For the text-containing cell, return its midpoint in (X, Y) coordinate format. 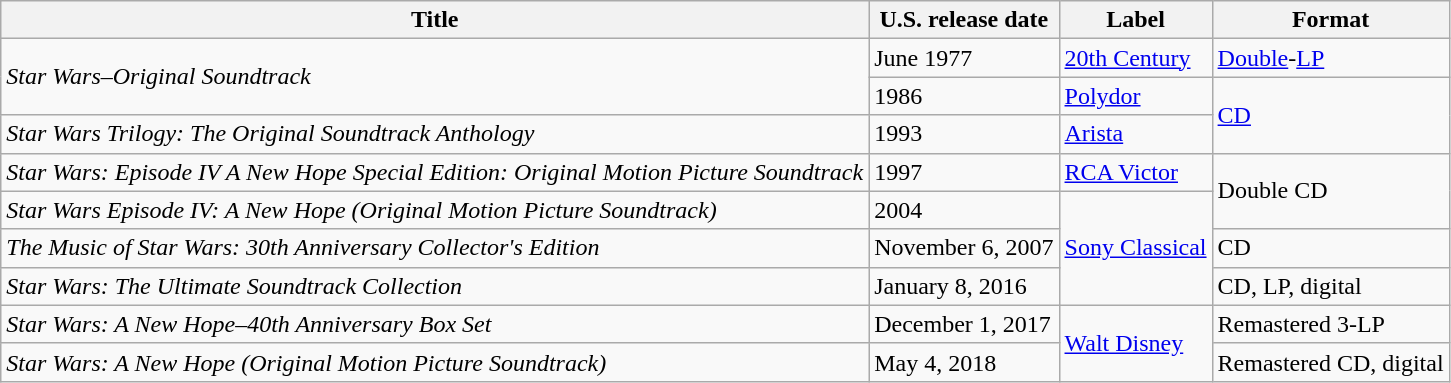
Title (435, 20)
Star Wars: A New Hope (Original Motion Picture Soundtrack) (435, 362)
RCA Victor (1136, 172)
Star Wars: A New Hope–40th Anniversary Box Set (435, 324)
Star Wars: The Ultimate Soundtrack Collection (435, 286)
June 1977 (964, 58)
Star Wars: Episode IV A New Hope Special Edition: Original Motion Picture Soundtrack (435, 172)
20th Century (1136, 58)
Sony Classical (1136, 248)
Format (1330, 20)
1986 (964, 96)
U.S. release date (964, 20)
November 6, 2007 (964, 248)
Double-LP (1330, 58)
1997 (964, 172)
May 4, 2018 (964, 362)
Label (1136, 20)
Star Wars Trilogy: The Original Soundtrack Anthology (435, 134)
December 1, 2017 (964, 324)
The Music of Star Wars: 30th Anniversary Collector's Edition (435, 248)
Star Wars Episode IV: A New Hope (Original Motion Picture Soundtrack) (435, 210)
Remastered CD, digital (1330, 362)
Walt Disney (1136, 343)
Star Wars–Original Soundtrack (435, 77)
Remastered 3-LP (1330, 324)
1993 (964, 134)
Double CD (1330, 191)
Arista (1136, 134)
2004 (964, 210)
CD, LP, digital (1330, 286)
January 8, 2016 (964, 286)
Polydor (1136, 96)
